Scan for the cell matching the given text and deliver its (X, Y) coordinate at center. 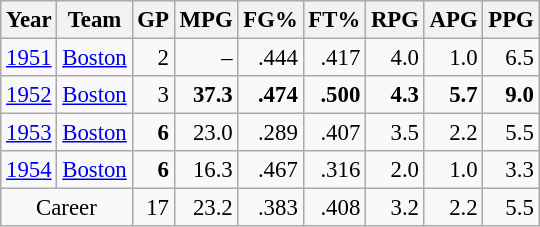
3.5 (396, 133)
1954 (29, 170)
Career (66, 208)
23.2 (206, 208)
4.3 (396, 95)
Year (29, 20)
.500 (334, 95)
17 (153, 208)
FG% (270, 20)
MPG (206, 20)
APG (454, 20)
.289 (270, 133)
37.3 (206, 95)
4.0 (396, 58)
.467 (270, 170)
.444 (270, 58)
3.3 (511, 170)
.316 (334, 170)
.383 (270, 208)
PPG (511, 20)
Team (94, 20)
16.3 (206, 170)
GP (153, 20)
– (206, 58)
5.7 (454, 95)
6.5 (511, 58)
.408 (334, 208)
23.0 (206, 133)
1951 (29, 58)
.474 (270, 95)
1952 (29, 95)
FT% (334, 20)
RPG (396, 20)
.417 (334, 58)
2 (153, 58)
3 (153, 95)
3.2 (396, 208)
.407 (334, 133)
1953 (29, 133)
2.0 (396, 170)
9.0 (511, 95)
